Return the (X, Y) coordinate for the center point of the cell that contains the specified text.  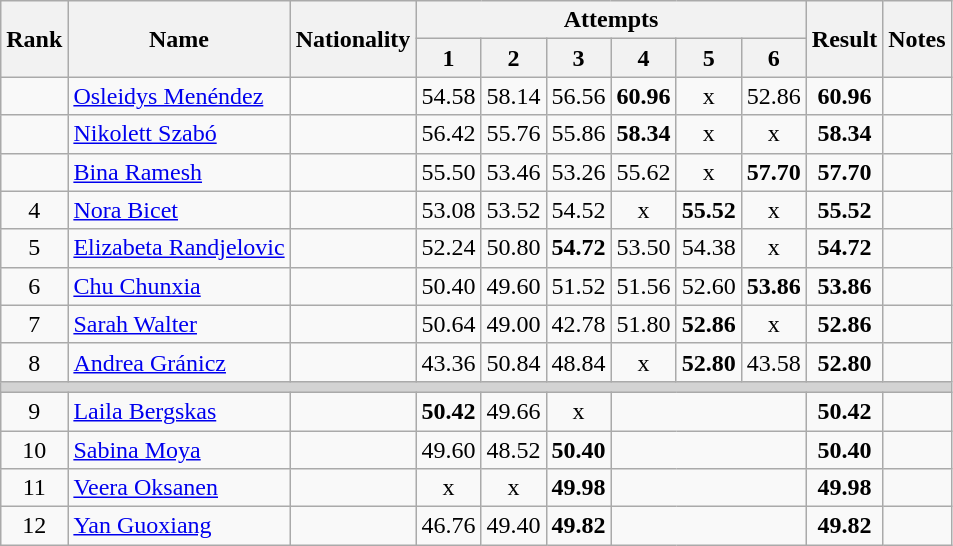
56.56 (578, 96)
Result (844, 39)
50.80 (514, 248)
Sabina Moya (179, 449)
49.66 (514, 411)
53.50 (644, 248)
54.38 (708, 248)
Attempts (611, 20)
Sarah Walter (179, 324)
51.56 (644, 286)
53.52 (514, 210)
12 (34, 526)
54.52 (578, 210)
51.52 (578, 286)
51.80 (644, 324)
58.14 (514, 96)
43.36 (448, 362)
52.24 (448, 248)
Veera Oksanen (179, 488)
9 (34, 411)
55.86 (578, 134)
Elizabeta Randjelovic (179, 248)
55.62 (644, 172)
11 (34, 488)
56.42 (448, 134)
43.58 (774, 362)
Osleidys Menéndez (179, 96)
Bina Ramesh (179, 172)
50.64 (448, 324)
54.58 (448, 96)
3 (578, 58)
49.40 (514, 526)
10 (34, 449)
7 (34, 324)
Rank (34, 39)
52.60 (708, 286)
55.50 (448, 172)
Name (179, 39)
53.08 (448, 210)
Andrea Gránicz (179, 362)
42.78 (578, 324)
50.84 (514, 362)
1 (448, 58)
53.46 (514, 172)
Notes (917, 39)
2 (514, 58)
Laila Bergskas (179, 411)
46.76 (448, 526)
Nikolett Szabó (179, 134)
Chu Chunxia (179, 286)
48.84 (578, 362)
53.26 (578, 172)
49.00 (514, 324)
55.76 (514, 134)
Nationality (353, 39)
Yan Guoxiang (179, 526)
8 (34, 362)
48.52 (514, 449)
Nora Bicet (179, 210)
